Find where the given text appears and provide that cell's center as (x, y) coordinate. 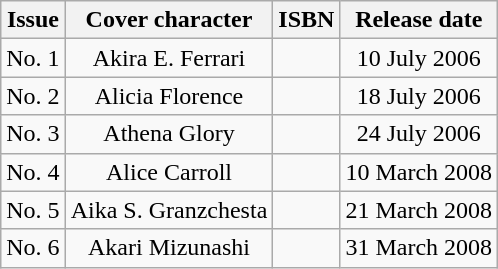
10 July 2006 (419, 58)
24 July 2006 (419, 134)
31 March 2008 (419, 248)
Alicia Florence (169, 96)
Aika S. Granzchesta (169, 210)
No. 5 (33, 210)
21 March 2008 (419, 210)
ISBN (306, 20)
Cover character (169, 20)
Alice Carroll (169, 172)
No. 4 (33, 172)
Release date (419, 20)
No. 3 (33, 134)
Athena Glory (169, 134)
Akari Mizunashi (169, 248)
No. 2 (33, 96)
Akira E. Ferrari (169, 58)
18 July 2006 (419, 96)
No. 1 (33, 58)
No. 6 (33, 248)
Issue (33, 20)
10 March 2008 (419, 172)
